Return the (X, Y) coordinate for the center point of the cell that contains the specified text.  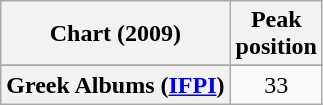
Greek Albums (IFPI) (116, 85)
Chart (2009) (116, 34)
33 (276, 85)
Peakposition (276, 34)
